Locate the cell with the specified text and output its [x, y] center coordinate. 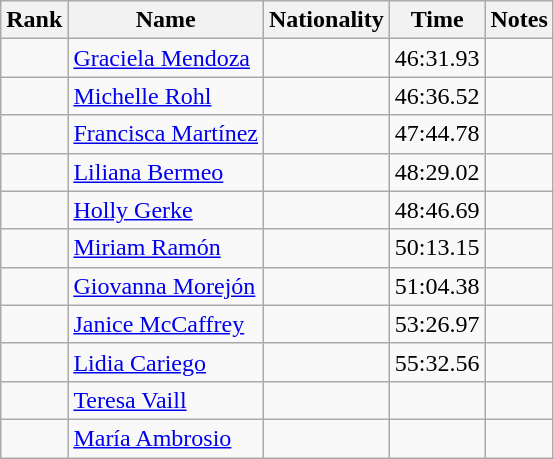
48:46.69 [437, 210]
46:36.52 [437, 96]
55:32.56 [437, 362]
Rank [34, 20]
51:04.38 [437, 286]
Lidia Cariego [166, 362]
Janice McCaffrey [166, 324]
María Ambrosio [166, 438]
47:44.78 [437, 134]
Nationality [327, 20]
Francisca Martínez [166, 134]
Notes [519, 20]
Time [437, 20]
Graciela Mendoza [166, 58]
Michelle Rohl [166, 96]
Holly Gerke [166, 210]
48:29.02 [437, 172]
53:26.97 [437, 324]
Name [166, 20]
50:13.15 [437, 248]
46:31.93 [437, 58]
Liliana Bermeo [166, 172]
Giovanna Morejón [166, 286]
Miriam Ramón [166, 248]
Teresa Vaill [166, 400]
